Pinpoint the cell where the given text exists, returning its [X, Y] midpoint coordinate. 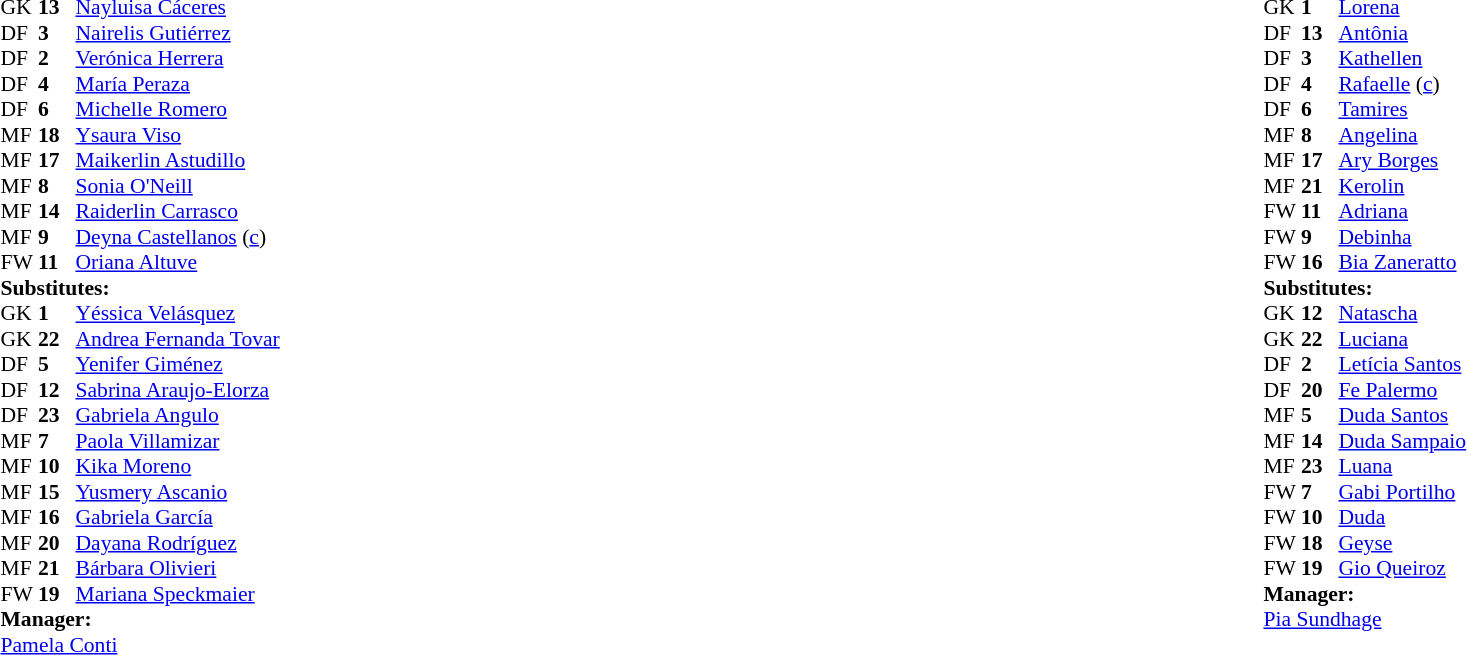
Kathellen [1402, 59]
Luana [1402, 467]
Rafaelle (c) [1402, 84]
Bárbara Olivieri [178, 569]
Nairelis Gutiérrez [178, 33]
Gabi Portilho [1402, 492]
Gabriela García [178, 517]
Andrea Fernanda Tovar [178, 339]
Duda Santos [1402, 415]
Duda [1402, 517]
Sonia O'Neill [178, 186]
Debinha [1402, 237]
Fe Palermo [1402, 390]
Deyna Castellanos (c) [178, 237]
1 [57, 313]
Angelina [1402, 135]
Luciana [1402, 339]
Yusmery Ascanio [178, 492]
Maikerlin Astudillo [178, 161]
Gabriela Angulo [178, 415]
Oriana Altuve [178, 263]
Verónica Herrera [178, 59]
Tamires [1402, 109]
15 [57, 492]
13 [1320, 33]
Geyse [1402, 543]
Sabrina Araujo-Elorza [178, 390]
Yéssica Velásquez [178, 313]
Ysaura Viso [178, 135]
María Peraza [178, 84]
Mariana Speckmaier [178, 594]
Dayana Rodríguez [178, 543]
Michelle Romero [178, 109]
Antônia [1402, 33]
Yenifer Giménez [178, 365]
Letícia Santos [1402, 365]
Kika Moreno [178, 467]
Pia Sundhage [1364, 619]
Bia Zaneratto [1402, 263]
Duda Sampaio [1402, 441]
Natascha [1402, 313]
Adriana [1402, 211]
Kerolin [1402, 186]
Ary Borges [1402, 161]
Raiderlin Carrasco [178, 211]
Paola Villamizar [178, 441]
Gio Queiroz [1402, 569]
